Scan for the cell matching the given text and deliver its [x, y] coordinate at center. 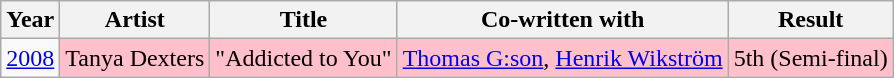
Artist [135, 20]
Result [810, 20]
Year [30, 20]
5th (Semi-final) [810, 58]
Thomas G:son, Henrik Wikström [562, 58]
Co-written with [562, 20]
"Addicted to You" [304, 58]
2008 [30, 58]
Title [304, 20]
Tanya Dexters [135, 58]
